Search for the cell housing the specified text and yield its [X, Y] center coordinate. 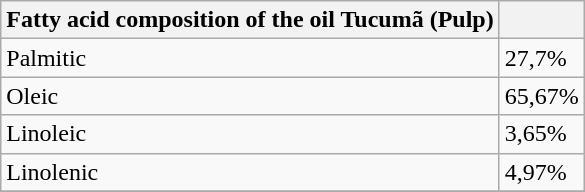
Linolenic [250, 172]
Linoleic [250, 134]
4,97% [542, 172]
Oleic [250, 96]
65,67% [542, 96]
27,7% [542, 58]
3,65% [542, 134]
Fatty acid composition of the oil Tucumã (Pulp) [250, 20]
Palmitic [250, 58]
